Locate the cell with the specified text and output its (x, y) center coordinate. 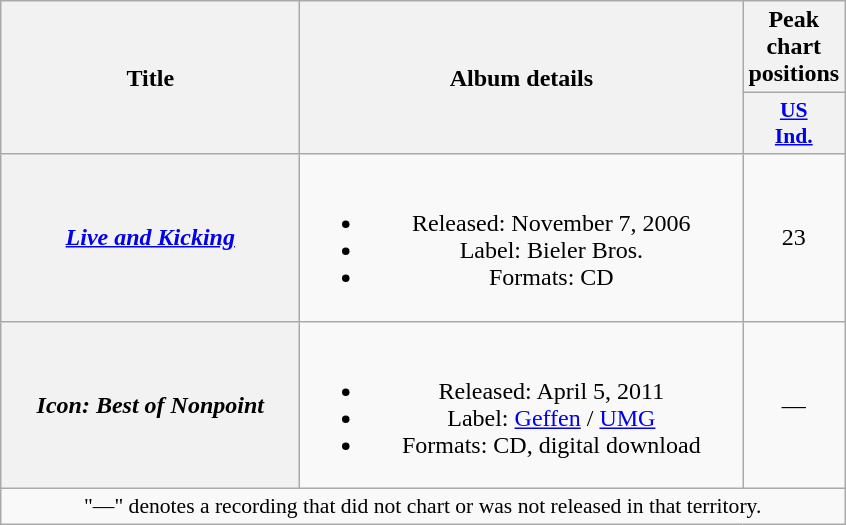
— (794, 404)
Title (150, 78)
23 (794, 238)
Icon: Best of Nonpoint (150, 404)
Album details (522, 78)
Released: April 5, 2011Label: Geffen / UMGFormats: CD, digital download (522, 404)
Live and Kicking (150, 238)
USInd. (794, 124)
Peak chart positions (794, 47)
Released: November 7, 2006Label: Bieler Bros.Formats: CD (522, 238)
"—" denotes a recording that did not chart or was not released in that territory. (423, 506)
